Provide the [x, y] coordinate of the cell's center where the given text is located.  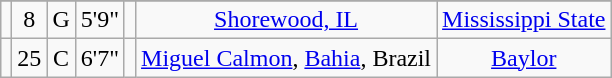
Mississippi State [524, 20]
Baylor [524, 58]
Shorewood, IL [286, 20]
6'7" [100, 58]
8 [30, 20]
5'9" [100, 20]
25 [30, 58]
G [61, 20]
Miguel Calmon, Bahia, Brazil [286, 58]
C [61, 58]
